Locate the cell with the specified text and output its [x, y] center coordinate. 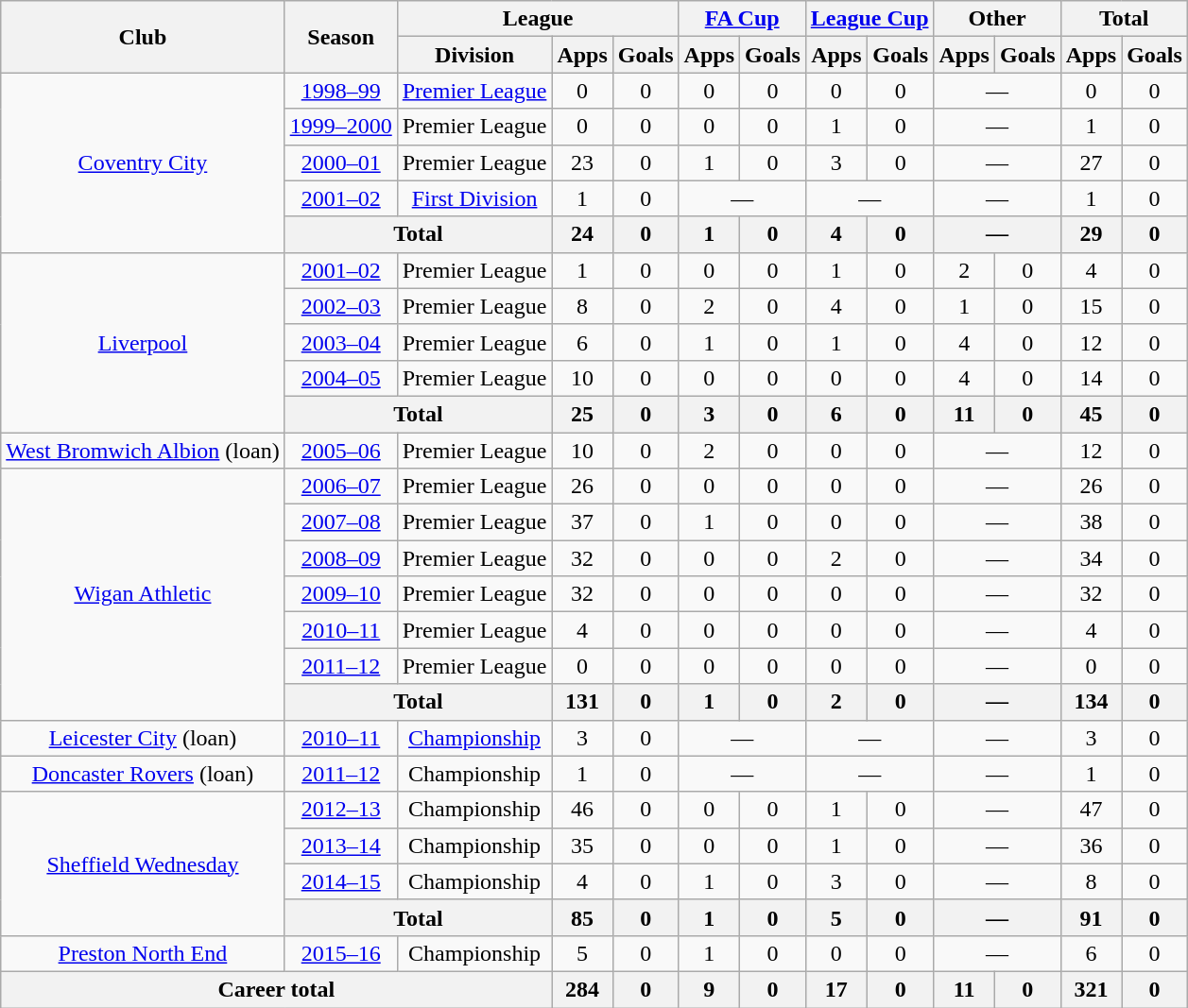
134 [1091, 702]
1998–99 [340, 91]
Leicester City (loan) [143, 738]
47 [1091, 810]
14 [1091, 378]
27 [1091, 162]
West Bromwich Albion (loan) [143, 451]
91 [1091, 917]
45 [1091, 414]
2015–16 [340, 953]
2012–13 [340, 810]
38 [1091, 522]
9 [709, 989]
131 [582, 702]
36 [1091, 846]
Division [474, 55]
Liverpool [143, 342]
2003–04 [340, 342]
Season [340, 37]
2013–14 [340, 846]
Coventry City [143, 162]
34 [1091, 558]
Doncaster Rovers (loan) [143, 774]
League [538, 19]
First Division [474, 198]
Wigan Athletic [143, 594]
2000–01 [340, 162]
2006–07 [340, 487]
Other [997, 19]
284 [582, 989]
Preston North End [143, 953]
1999–2000 [340, 127]
2002–03 [340, 306]
85 [582, 917]
29 [1091, 234]
League Cup [869, 19]
35 [582, 846]
2007–08 [340, 522]
24 [582, 234]
321 [1091, 989]
Career total [276, 989]
2004–05 [340, 378]
46 [582, 810]
Club [143, 37]
2014–15 [340, 881]
37 [582, 522]
2009–10 [340, 594]
FA Cup [742, 19]
25 [582, 414]
2005–06 [340, 451]
15 [1091, 306]
17 [835, 989]
23 [582, 162]
Sheffield Wednesday [143, 863]
2008–09 [340, 558]
